Detect which cell encompasses the target text, then output its (x, y) center coordinate. 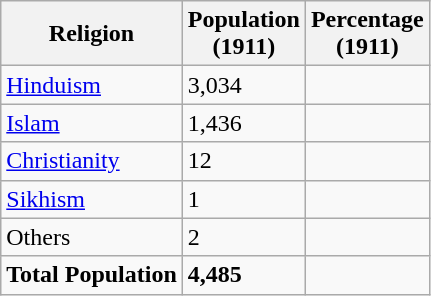
Population(1911) (244, 34)
Percentage(1911) (367, 34)
Christianity (92, 161)
Sikhism (92, 199)
Total Population (92, 275)
Hinduism (92, 85)
12 (244, 161)
4,485 (244, 275)
1 (244, 199)
2 (244, 237)
Religion (92, 34)
1,436 (244, 123)
3,034 (244, 85)
Others (92, 237)
Islam (92, 123)
